From the cell containing the given text, extract its center point as [x, y] coordinate. 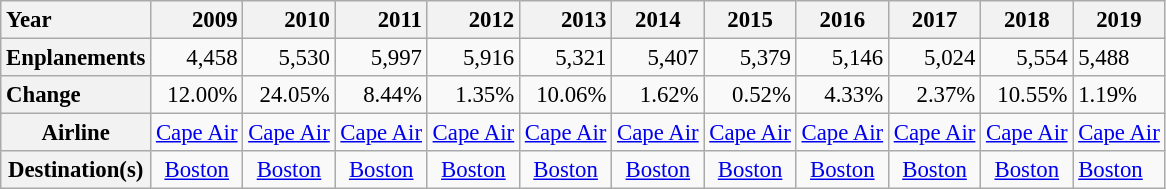
2018 [1027, 20]
2013 [566, 20]
2009 [197, 20]
4,458 [197, 58]
12.00% [197, 95]
2014 [658, 20]
2016 [842, 20]
Enplanements [76, 58]
0.52% [750, 95]
10.55% [1027, 95]
Destination(s) [76, 170]
2019 [1119, 20]
5,321 [566, 58]
4.33% [842, 95]
5,916 [473, 58]
Airline [76, 133]
5,379 [750, 58]
5,488 [1119, 58]
2017 [934, 20]
1.35% [473, 95]
1.62% [658, 95]
24.05% [289, 95]
5,407 [658, 58]
5,554 [1027, 58]
5,997 [381, 58]
8.44% [381, 95]
2012 [473, 20]
5,024 [934, 58]
2.37% [934, 95]
Year [76, 20]
2015 [750, 20]
2010 [289, 20]
2011 [381, 20]
1.19% [1119, 95]
5,146 [842, 58]
5,530 [289, 58]
Change [76, 95]
10.06% [566, 95]
